Extract the (X, Y) coordinate from the center of the cell holding the provided text.  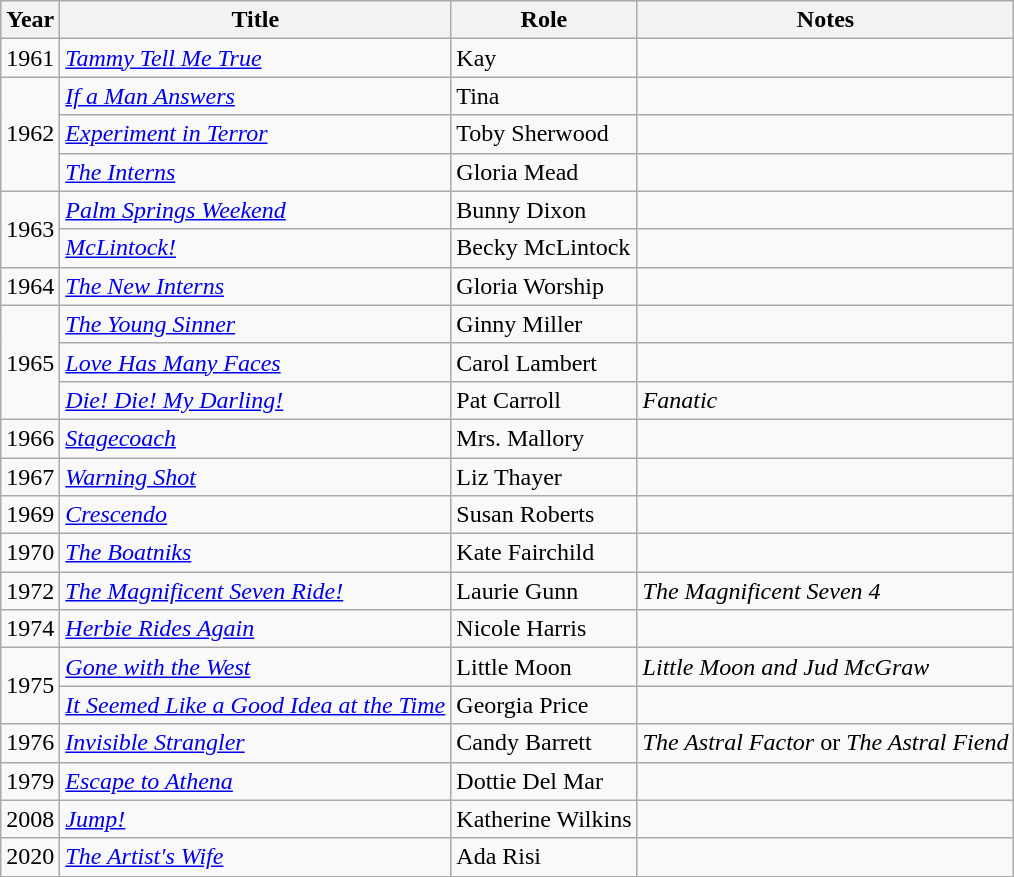
Liz Thayer (544, 477)
Little Moon and Jud McGraw (826, 667)
Warning Shot (256, 477)
Year (30, 20)
Little Moon (544, 667)
2008 (30, 819)
Tina (544, 96)
Toby Sherwood (544, 134)
McLintock! (256, 248)
Kate Fairchild (544, 553)
1963 (30, 229)
Love Has Many Faces (256, 362)
Ada Risi (544, 857)
Gone with the West (256, 667)
Carol Lambert (544, 362)
Georgia Price (544, 705)
1961 (30, 58)
1979 (30, 781)
1964 (30, 286)
Title (256, 20)
The Astral Factor or The Astral Fiend (826, 743)
Kay (544, 58)
The Magnificent Seven 4 (826, 591)
Nicole Harris (544, 629)
The Magnificent Seven Ride! (256, 591)
Ginny Miller (544, 324)
Fanatic (826, 400)
Palm Springs Weekend (256, 210)
Crescendo (256, 515)
Katherine Wilkins (544, 819)
Candy Barrett (544, 743)
The New Interns (256, 286)
1967 (30, 477)
Gloria Worship (544, 286)
Laurie Gunn (544, 591)
Pat Carroll (544, 400)
The Interns (256, 172)
The Boatniks (256, 553)
The Young Sinner (256, 324)
1976 (30, 743)
1969 (30, 515)
Tammy Tell Me True (256, 58)
1965 (30, 362)
If a Man Answers (256, 96)
The Artist's Wife (256, 857)
2020 (30, 857)
Stagecoach (256, 438)
Herbie Rides Again (256, 629)
Mrs. Mallory (544, 438)
It Seemed Like a Good Idea at the Time (256, 705)
Invisible Strangler (256, 743)
Experiment in Terror (256, 134)
Gloria Mead (544, 172)
Escape to Athena (256, 781)
Bunny Dixon (544, 210)
Notes (826, 20)
Jump! (256, 819)
1974 (30, 629)
Susan Roberts (544, 515)
Die! Die! My Darling! (256, 400)
Dottie Del Mar (544, 781)
Becky McLintock (544, 248)
1972 (30, 591)
1962 (30, 134)
1975 (30, 686)
1970 (30, 553)
Role (544, 20)
1966 (30, 438)
